Provide the (x, y) coordinate of the cell's center where the given text is located.  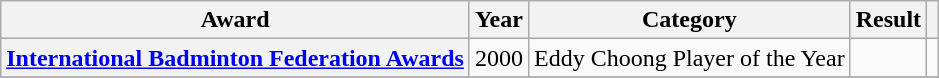
Award (236, 20)
Category (689, 20)
Eddy Choong Player of the Year (689, 58)
Year (498, 20)
International Badminton Federation Awards (236, 58)
2000 (498, 58)
Result (888, 20)
